Return the (x, y) coordinate for the center point of the cell that contains the specified text.  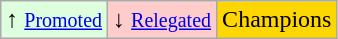
↓ Relegated (162, 20)
Champions (277, 20)
↑ Promoted (54, 20)
